Capture the cell that displays the provided text and extract its [x, y] central coordinate. 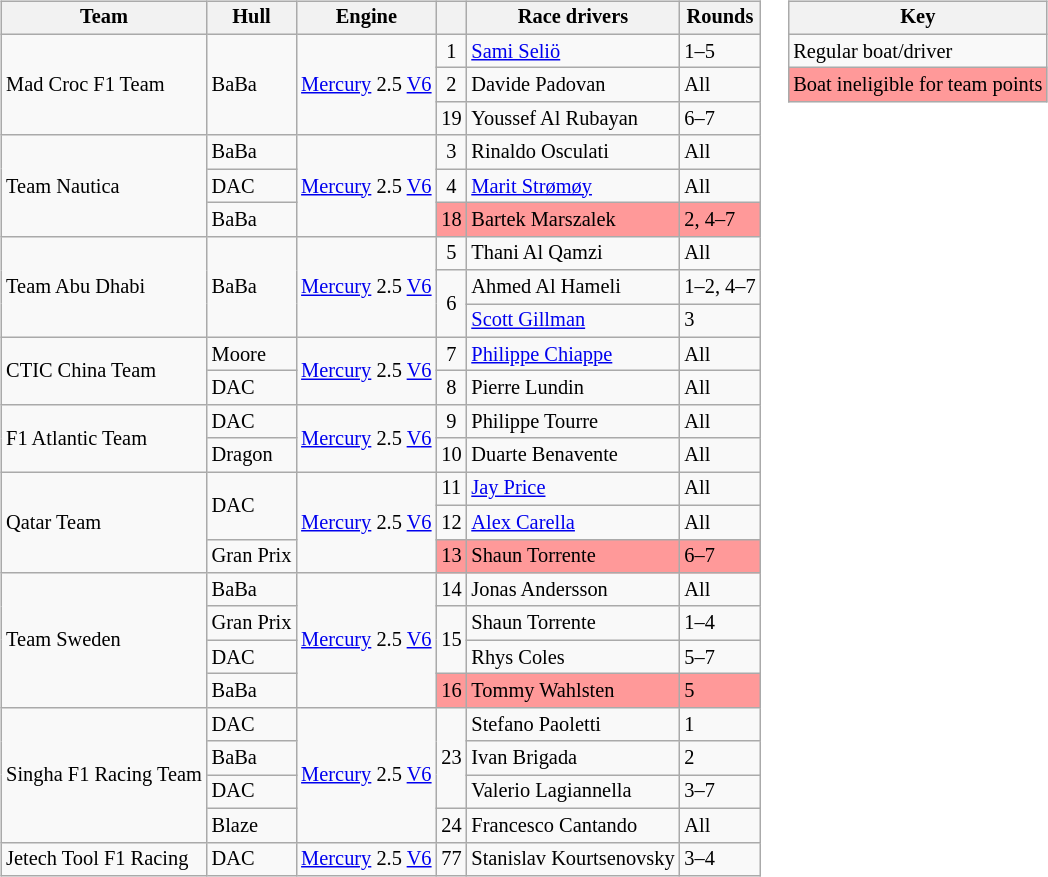
9 [451, 422]
F1 Atlantic Team [104, 438]
Alex Carella [572, 522]
Hull [252, 18]
2, 4–7 [720, 220]
Jetech Tool F1 Racing [104, 859]
13 [451, 556]
1–5 [720, 51]
Duarte Benavente [572, 455]
Youssef Al Rubayan [572, 119]
10 [451, 455]
19 [451, 119]
23 [451, 758]
77 [451, 859]
15 [451, 640]
16 [451, 691]
Francesco Cantando [572, 825]
Ivan Brigada [572, 758]
Davide Padovan [572, 85]
CTIC China Team [104, 370]
Key [918, 18]
Qatar Team [104, 522]
Singha F1 Racing Team [104, 774]
Blaze [252, 825]
8 [451, 388]
Regular boat/driver [918, 51]
Stefano Paoletti [572, 724]
Team Nautica [104, 186]
Bartek Marszalek [572, 220]
11 [451, 489]
Thani Al Qamzi [572, 253]
18 [451, 220]
Jonas Andersson [572, 590]
Team Abu Dhabi [104, 286]
Sami Seliö [572, 51]
Philippe Chiappe [572, 354]
6 [451, 304]
7 [451, 354]
Tommy Wahlsten [572, 691]
14 [451, 590]
Team [104, 18]
Race drivers [572, 18]
Mad Croc F1 Team [104, 84]
Engine [366, 18]
Philippe Tourre [572, 422]
3–7 [720, 792]
4 [451, 186]
Valerio Lagiannella [572, 792]
1–2, 4–7 [720, 287]
Ahmed Al Hameli [572, 287]
Dragon [252, 455]
Team Sweden [104, 640]
Rinaldo Osculati [572, 152]
Rhys Coles [572, 657]
Rounds [720, 18]
1–4 [720, 623]
3–4 [720, 859]
Boat ineligible for team points [918, 85]
Jay Price [572, 489]
Scott Gillman [572, 321]
12 [451, 522]
5–7 [720, 657]
24 [451, 825]
Moore [252, 354]
Marit Strømøy [572, 186]
Stanislav Kourtsenovsky [572, 859]
Pierre Lundin [572, 388]
